Determine the (X, Y) coordinate at the center of the cell enclosing the given text.  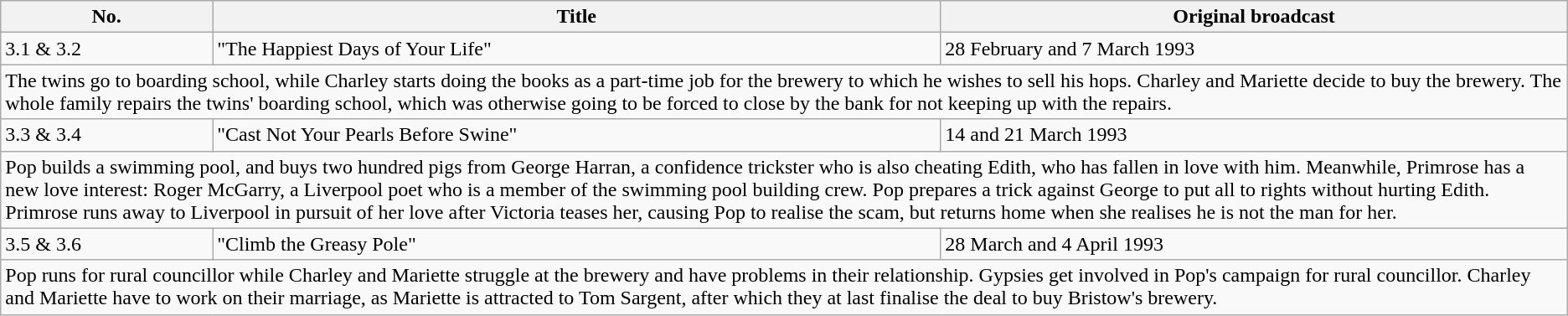
Original broadcast (1254, 17)
"The Happiest Days of Your Life" (576, 49)
28 March and 4 April 1993 (1254, 244)
28 February and 7 March 1993 (1254, 49)
3.5 & 3.6 (107, 244)
14 and 21 March 1993 (1254, 135)
"Cast Not Your Pearls Before Swine" (576, 135)
"Climb the Greasy Pole" (576, 244)
No. (107, 17)
Title (576, 17)
3.1 & 3.2 (107, 49)
3.3 & 3.4 (107, 135)
